For the text-containing cell, return its midpoint in (x, y) coordinate format. 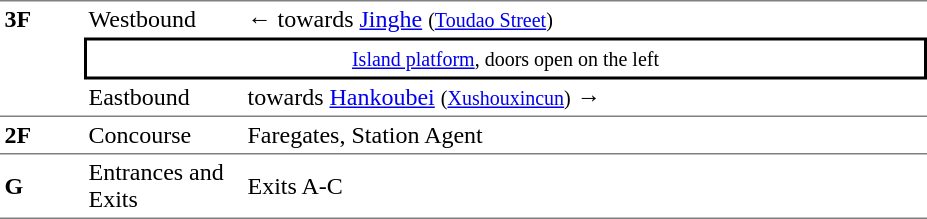
← towards Jinghe (Toudao Street) (585, 19)
Concourse (164, 136)
2F (42, 136)
Entrances and Exits (164, 186)
Island platform, doors open on the left (506, 59)
3F (42, 58)
Westbound (164, 19)
Eastbound (164, 98)
G (42, 186)
Exits A-C (585, 186)
Faregates, Station Agent (585, 136)
towards Hankoubei (Xushouxincun) → (585, 98)
